Determine the [X, Y] coordinate at the center of the cell enclosing the given text.  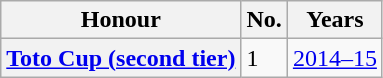
1 [264, 58]
2014–15 [334, 58]
Honour [121, 20]
Years [334, 20]
No. [264, 20]
Toto Cup (second tier) [121, 58]
